Detect which cell encompasses the target text, then output its [X, Y] center coordinate. 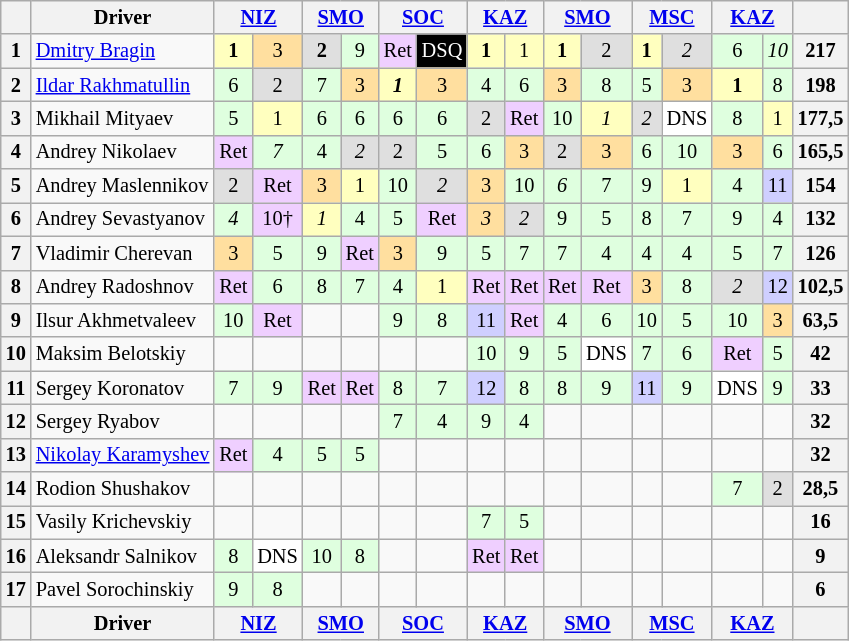
Rodion Shushakov [123, 489]
10† [277, 219]
33 [821, 388]
13 [16, 455]
Nikolay Karamyshev [123, 455]
Vladimir Cherevan [123, 253]
17 [16, 589]
Pavel Sorochinskiy [123, 589]
102,5 [821, 287]
Aleksandr Salnikov [123, 556]
198 [821, 85]
Ilsur Akhmetvaleev [123, 320]
165,5 [821, 152]
Andrey Sevastyanov [123, 219]
Sergey Ryabov [123, 421]
217 [821, 51]
Dmitry Bragin [123, 51]
14 [16, 489]
126 [821, 253]
Ildar Rakhmatullin [123, 85]
132 [821, 219]
28,5 [821, 489]
42 [821, 354]
Andrey Nikolaev [123, 152]
15 [16, 522]
Sergey Koronatov [123, 388]
177,5 [821, 118]
63,5 [821, 320]
Maksim Belotskiy [123, 354]
Mikhail Mityaev [123, 118]
Vasily Krichevskiy [123, 522]
DSQ [442, 51]
154 [821, 186]
Andrey Maslennikov [123, 186]
Andrey Radoshnov [123, 287]
